Return the [X, Y] coordinate for the center point of the cell that contains the specified text.  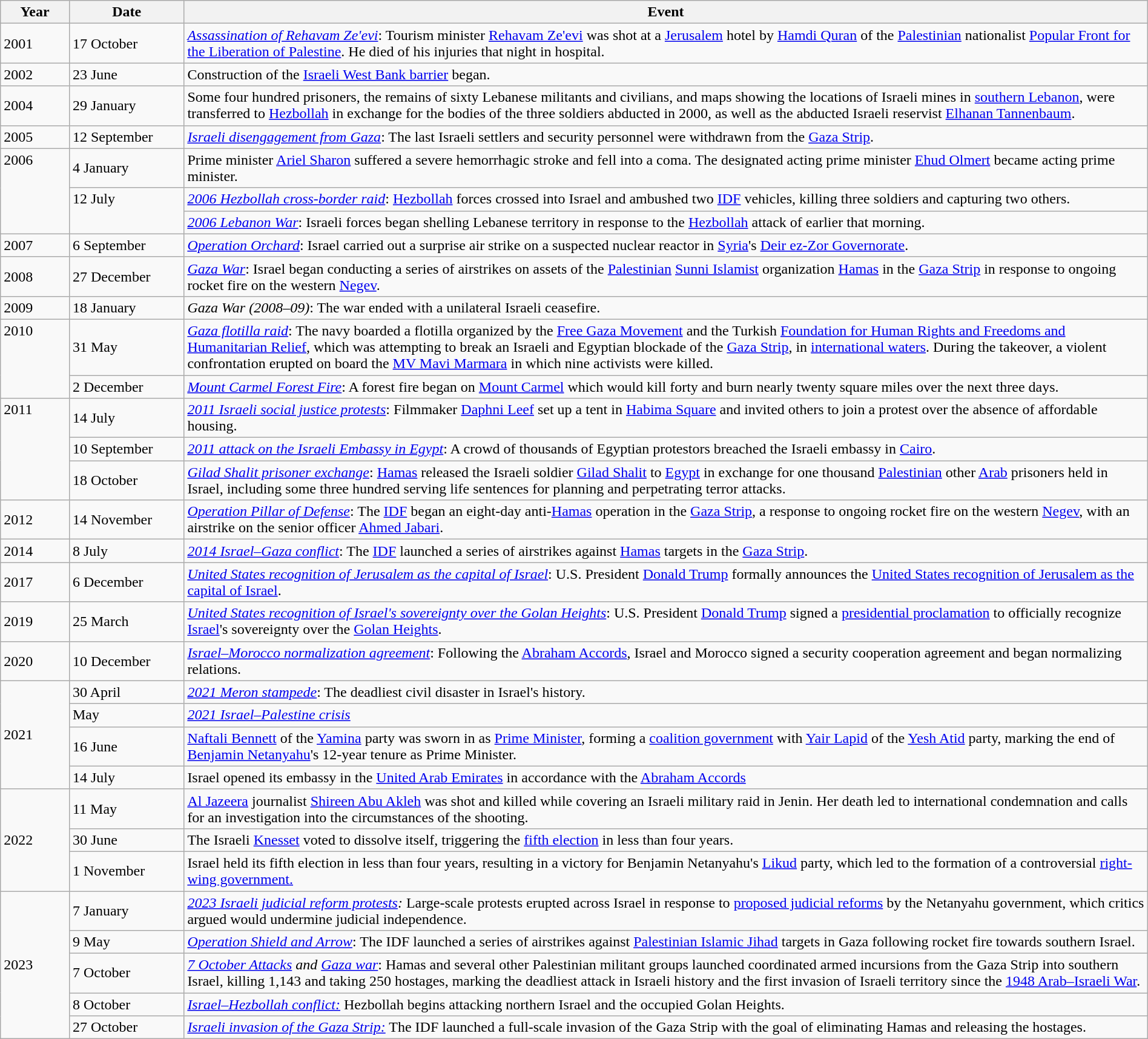
31 May [126, 347]
1 November [126, 871]
2019 [35, 621]
Event [666, 12]
2017 [35, 582]
Israel–Hezbollah conflict: Hezbollah begins attacking northern Israel and the occupied Golan Heights. [666, 1004]
2010 [35, 358]
Gaza War (2008–09): The war ended with a unilateral Israeli ceasefire. [666, 308]
2002 [35, 74]
Construction of the Israeli West Bank barrier began. [666, 74]
9 May [126, 942]
25 March [126, 621]
27 December [126, 276]
2004 [35, 105]
2023 [35, 965]
16 June [126, 746]
2009 [35, 308]
27 October [126, 1027]
18 October [126, 481]
2006 Lebanon War: Israeli forces began shelling Lebanese territory in response to the Hezbollah attack of earlier that morning. [666, 222]
2011 [35, 449]
2022 [35, 840]
2014 [35, 551]
2020 [35, 661]
6 December [126, 582]
10 September [126, 449]
Mount Carmel Forest Fire: A forest fire began on Mount Carmel which would kill forty and burn nearly twenty square miles over the next three days. [666, 387]
2005 [35, 137]
2011 attack on the Israeli Embassy in Egypt: A crowd of thousands of Egyptian protestors breached the Israeli embassy in Cairo. [666, 449]
4 January [126, 168]
30 April [126, 692]
Date [126, 12]
2008 [35, 276]
2021 Israel–Palestine crisis [666, 715]
7 January [126, 911]
2021 Meron stampede: The deadliest civil disaster in Israel's history. [666, 692]
The Israeli Knesset voted to dissolve itself, triggering the fifth election in less than four years. [666, 840]
7 October [126, 974]
23 June [126, 74]
2012 [35, 519]
29 January [126, 105]
2 December [126, 387]
2006 [35, 191]
18 January [126, 308]
2001 [35, 44]
17 October [126, 44]
2014 Israel–Gaza conflict: The IDF launched a series of airstrikes against Hamas targets in the Gaza Strip. [666, 551]
Israeli disengagement from Gaza: The last Israeli settlers and security personnel were withdrawn from the Gaza Strip. [666, 137]
6 September [126, 245]
8 July [126, 551]
30 June [126, 840]
12 September [126, 137]
10 December [126, 661]
8 October [126, 1004]
Year [35, 12]
11 May [126, 809]
2021 [35, 735]
Operation Orchard: Israel carried out a surprise air strike on a suspected nuclear reactor in Syria's Deir ez-Zor Governorate. [666, 245]
Israel opened its embassy in the United Arab Emirates in accordance with the Abraham Accords [666, 777]
May [126, 715]
2007 [35, 245]
12 July [126, 211]
14 November [126, 519]
